Return the [x, y] coordinate for the center point of the cell that contains the specified text.  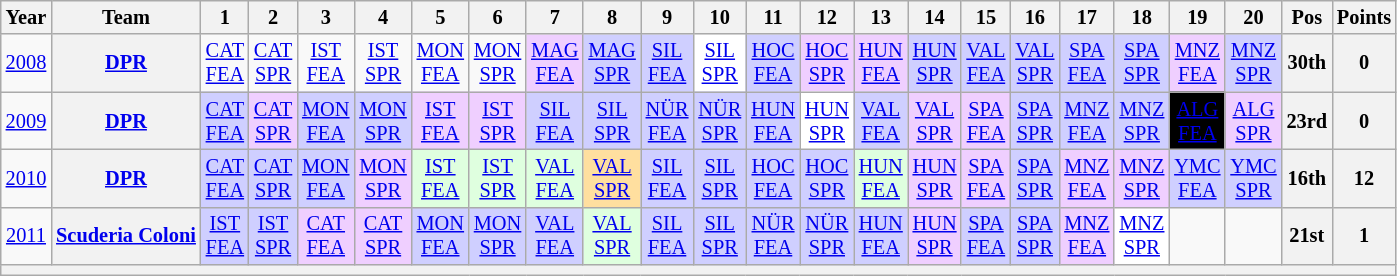
2010 [26, 178]
2009 [26, 121]
2 [273, 17]
6 [498, 17]
8 [612, 17]
23rd [1307, 121]
9 [668, 17]
YMCSPR [1253, 178]
Team [126, 17]
Scuderia Coloni [126, 236]
5 [440, 17]
21st [1307, 236]
15 [986, 17]
20 [1253, 17]
2008 [26, 63]
11 [773, 17]
16 [1034, 17]
18 [1142, 17]
4 [382, 17]
16th [1307, 178]
MAGFEA [554, 63]
Pos [1307, 17]
19 [1197, 17]
3 [326, 17]
Points [1364, 17]
14 [935, 17]
2011 [26, 236]
30th [1307, 63]
Year [26, 17]
YMCFEA [1197, 178]
7 [554, 17]
10 [720, 17]
ALGFEA [1197, 121]
17 [1086, 17]
ALGSPR [1253, 121]
MAGSPR [612, 63]
13 [881, 17]
